Output the [x, y] coordinate of the center of the cell containing the given text.  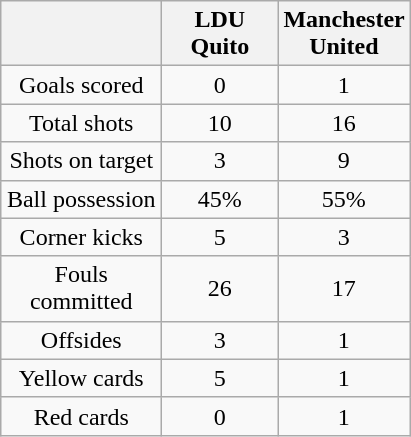
Ball possession [82, 199]
16 [344, 123]
Corner kicks [82, 237]
9 [344, 161]
Yellow cards [82, 378]
Shots on target [82, 161]
Red cards [82, 416]
Total shots [82, 123]
26 [220, 288]
17 [344, 288]
Offsides [82, 340]
55% [344, 199]
10 [220, 123]
LDU Quito [220, 34]
Goals scored [82, 85]
Fouls committed [82, 288]
45% [220, 199]
Manchester United [344, 34]
